Return the [X, Y] coordinate for the center point of the cell that contains the specified text.  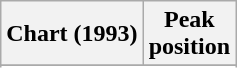
Peakposition [189, 34]
Chart (1993) [72, 34]
